Provide the (X, Y) coordinate of the cell's center where the given text is located.  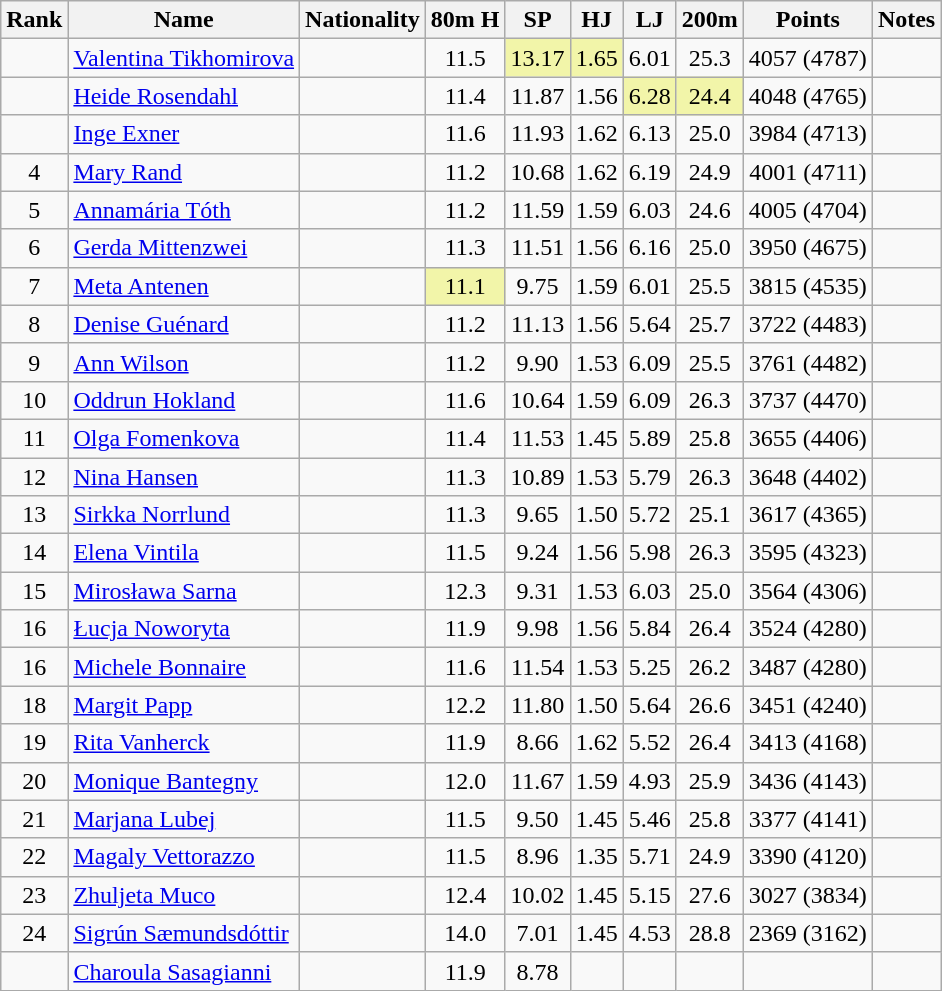
3487 (4280) (808, 667)
12.2 (465, 705)
24 (34, 933)
25.9 (710, 781)
Olga Fomenkova (184, 438)
SP (538, 20)
14.0 (465, 933)
3617 (4365) (808, 515)
25.3 (710, 58)
Mary Rand (184, 172)
4.53 (650, 933)
Inge Exner (184, 134)
Points (808, 20)
11.80 (538, 705)
3648 (4402) (808, 477)
6.19 (650, 172)
26.6 (710, 705)
Ann Wilson (184, 362)
9.31 (538, 591)
24.4 (710, 96)
3950 (4675) (808, 248)
22 (34, 857)
12.4 (465, 895)
11.13 (538, 324)
6.13 (650, 134)
11.1 (465, 286)
15 (34, 591)
Michele Bonnaire (184, 667)
1.65 (596, 58)
11.54 (538, 667)
3524 (4280) (808, 629)
3027 (3834) (808, 895)
Nationality (363, 20)
4 (34, 172)
11.93 (538, 134)
Meta Antenen (184, 286)
3655 (4406) (808, 438)
3815 (4535) (808, 286)
Rank (34, 20)
4005 (4704) (808, 210)
9.75 (538, 286)
11.67 (538, 781)
Marjana Lubej (184, 819)
Nina Hansen (184, 477)
19 (34, 743)
3436 (4143) (808, 781)
5.25 (650, 667)
14 (34, 553)
3984 (4713) (808, 134)
13.17 (538, 58)
9.50 (538, 819)
Rita Vanherck (184, 743)
26.2 (710, 667)
2369 (3162) (808, 933)
3722 (4483) (808, 324)
11.51 (538, 248)
8 (34, 324)
18 (34, 705)
5.52 (650, 743)
Gerda Mittenzwei (184, 248)
Magaly Vettorazzo (184, 857)
9.98 (538, 629)
Monique Bantegny (184, 781)
Denise Guénard (184, 324)
Heide Rosendahl (184, 96)
7.01 (538, 933)
Margit Papp (184, 705)
3595 (4323) (808, 553)
3451 (4240) (808, 705)
5.15 (650, 895)
HJ (596, 20)
6.16 (650, 248)
7 (34, 286)
Notes (906, 20)
25.1 (710, 515)
8.78 (538, 971)
12.3 (465, 591)
28.8 (710, 933)
11.53 (538, 438)
21 (34, 819)
Charoula Sasagianni (184, 971)
5.89 (650, 438)
9.90 (538, 362)
Zhuljeta Muco (184, 895)
3377 (4141) (808, 819)
12.0 (465, 781)
5.84 (650, 629)
25.7 (710, 324)
5.46 (650, 819)
10.02 (538, 895)
200m (710, 20)
Elena Vintila (184, 553)
5.72 (650, 515)
9.65 (538, 515)
10.68 (538, 172)
3390 (4120) (808, 857)
24.6 (710, 210)
Valentina Tikhomirova (184, 58)
11 (34, 438)
1.35 (596, 857)
4.93 (650, 781)
5.79 (650, 477)
23 (34, 895)
6.28 (650, 96)
4057 (4787) (808, 58)
Łucja Noworyta (184, 629)
6 (34, 248)
4001 (4711) (808, 172)
Annamária Tóth (184, 210)
10.89 (538, 477)
Mirosława Sarna (184, 591)
9 (34, 362)
9.24 (538, 553)
12 (34, 477)
3761 (4482) (808, 362)
5 (34, 210)
3564 (4306) (808, 591)
10 (34, 400)
13 (34, 515)
8.96 (538, 857)
10.64 (538, 400)
3737 (4470) (808, 400)
Oddrun Hokland (184, 400)
LJ (650, 20)
20 (34, 781)
11.87 (538, 96)
11.59 (538, 210)
Sirkka Norrlund (184, 515)
5.71 (650, 857)
27.6 (710, 895)
Sigrún Sæmundsdóttir (184, 933)
Name (184, 20)
80m H (465, 20)
3413 (4168) (808, 743)
5.98 (650, 553)
4048 (4765) (808, 96)
8.66 (538, 743)
